Capture the cell that displays the provided text and extract its [X, Y] central coordinate. 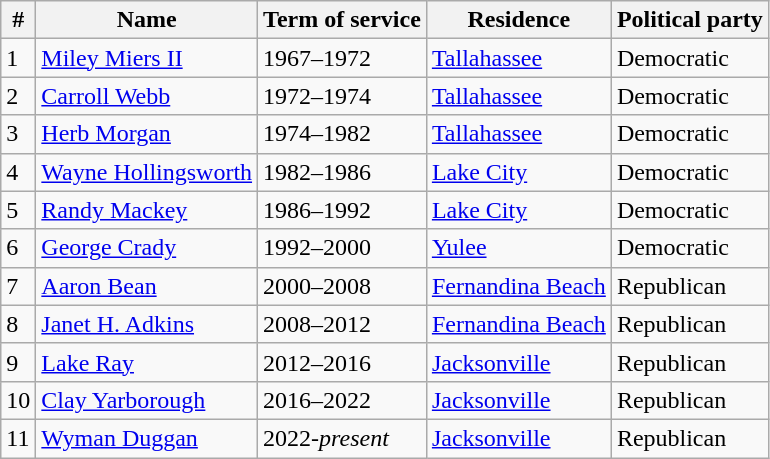
8 [18, 324]
1 [18, 58]
10 [18, 400]
6 [18, 248]
4 [18, 172]
Aaron Bean [147, 286]
Name [147, 20]
Herb Morgan [147, 134]
9 [18, 362]
1992–2000 [342, 248]
Yulee [518, 248]
2016–2022 [342, 400]
1986–1992 [342, 210]
2008–2012 [342, 324]
11 [18, 438]
Janet H. Adkins [147, 324]
Carroll Webb [147, 96]
Political party [690, 20]
3 [18, 134]
George Crady [147, 248]
5 [18, 210]
# [18, 20]
Residence [518, 20]
2022-present [342, 438]
Clay Yarborough [147, 400]
Lake Ray [147, 362]
2 [18, 96]
1972–1974 [342, 96]
Randy Mackey [147, 210]
Miley Miers II [147, 58]
1974–1982 [342, 134]
Wayne Hollingsworth [147, 172]
1967–1972 [342, 58]
1982–1986 [342, 172]
7 [18, 286]
Wyman Duggan [147, 438]
Term of service [342, 20]
2000–2008 [342, 286]
2012–2016 [342, 362]
